Locate the cell with the specified text and output its [x, y] center coordinate. 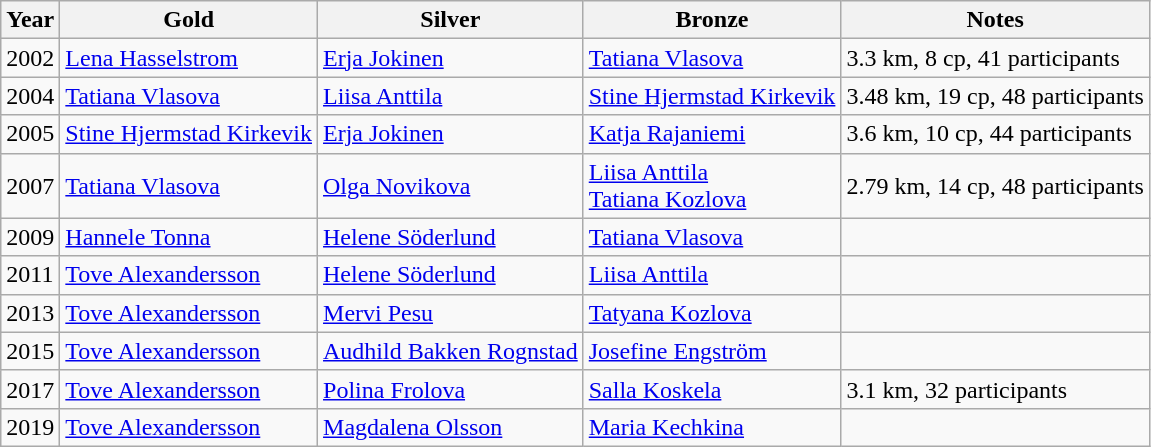
2002 [30, 58]
2011 [30, 275]
2013 [30, 313]
Silver [451, 20]
Magdalena Olsson [451, 427]
Maria Kechkina [712, 427]
Tatyana Kozlova [712, 313]
Hannele Tonna [189, 237]
Bronze [712, 20]
Year [30, 20]
2009 [30, 237]
2005 [30, 134]
2007 [30, 186]
Audhild Bakken Rognstad [451, 351]
Josefine Engström [712, 351]
Gold [189, 20]
2017 [30, 389]
2019 [30, 427]
2.79 km, 14 cp, 48 participants [995, 186]
3.48 km, 19 cp, 48 participants [995, 96]
3.1 km, 32 participants [995, 389]
2015 [30, 351]
3.6 km, 10 cp, 44 participants [995, 134]
2004 [30, 96]
Notes [995, 20]
3.3 km, 8 cp, 41 participants [995, 58]
Lena Hasselstrom [189, 58]
Salla Koskela [712, 389]
Liisa Anttila Tatiana Kozlova [712, 186]
Polina Frolova [451, 389]
Katja Rajaniemi [712, 134]
Mervi Pesu [451, 313]
Olga Novikova [451, 186]
